Pinpoint the cell where the given text exists, returning its [x, y] midpoint coordinate. 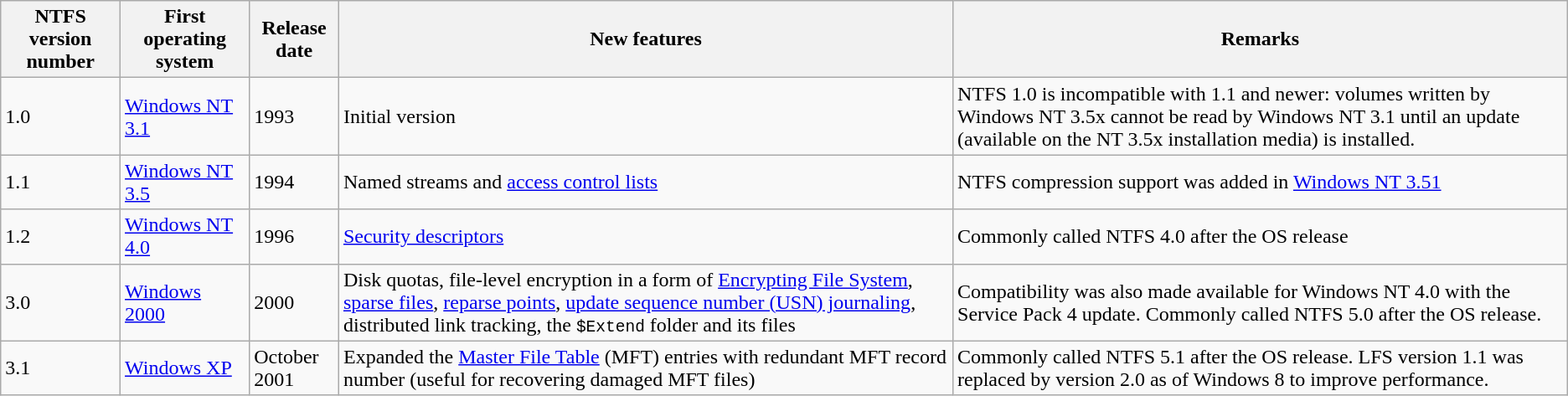
1.2 [60, 236]
Release date [295, 39]
Expanded the Master File Table (MFT) entries with redundant MFT record number (useful for recovering damaged MFT files) [645, 368]
1996 [295, 236]
Windows NT 4.0 [185, 236]
New features [645, 39]
Compatibility was also made available for Windows NT 4.0 with the Service Pack 4 update. Commonly called NTFS 5.0 after the OS release. [1261, 302]
Commonly called NTFS 5.1 after the OS release. LFS version 1.1 was replaced by version 2.0 as of Windows 8 to improve performance. [1261, 368]
Commonly called NTFS 4.0 after the OS release [1261, 236]
1993 [295, 116]
Initial version [645, 116]
Windows NT 3.5 [185, 183]
NTFS version number [60, 39]
October 2001 [295, 368]
3.0 [60, 302]
1.0 [60, 116]
Security descriptors [645, 236]
Windows XP [185, 368]
3.1 [60, 368]
1994 [295, 183]
NTFS compression support was added in Windows NT 3.51 [1261, 183]
2000 [295, 302]
Remarks [1261, 39]
First operating system [185, 39]
Windows 2000 [185, 302]
1.1 [60, 183]
Named streams and access control lists [645, 183]
Windows NT 3.1 [185, 116]
